Search for the cell housing the specified text and yield its [X, Y] center coordinate. 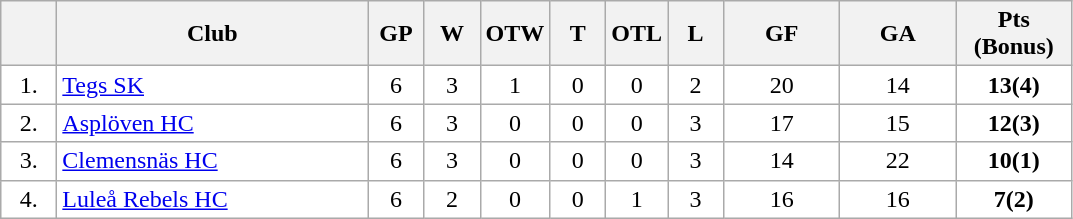
7(2) [1014, 199]
Asplöven HC [212, 123]
Clemensnäs HC [212, 161]
OTL [637, 34]
L [696, 34]
17 [782, 123]
W [452, 34]
GA [898, 34]
GP [396, 34]
Club [212, 34]
22 [898, 161]
GF [782, 34]
1. [29, 85]
20 [782, 85]
2. [29, 123]
12(3) [1014, 123]
13(4) [1014, 85]
OTW [515, 34]
15 [898, 123]
T [578, 34]
10(1) [1014, 161]
4. [29, 199]
Luleå Rebels HC [212, 199]
Pts (Bonus) [1014, 34]
Tegs SK [212, 85]
3. [29, 161]
